Return (X, Y) of the center of cell containing provided text 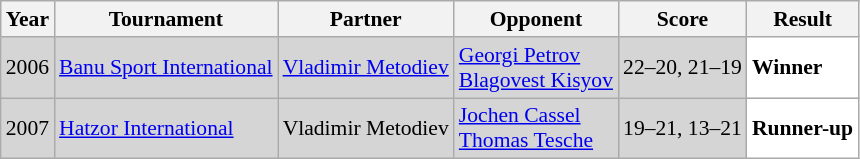
Opponent (536, 19)
Partner (366, 19)
Winner (802, 68)
19–21, 13–21 (682, 128)
Georgi Petrov Blagovest Kisyov (536, 68)
Year (28, 19)
Score (682, 19)
Runner-up (802, 128)
Result (802, 19)
Jochen Cassel Thomas Tesche (536, 128)
2007 (28, 128)
Banu Sport International (166, 68)
Hatzor International (166, 128)
Tournament (166, 19)
2006 (28, 68)
22–20, 21–19 (682, 68)
